Scan for the cell matching the given text and deliver its [x, y] coordinate at center. 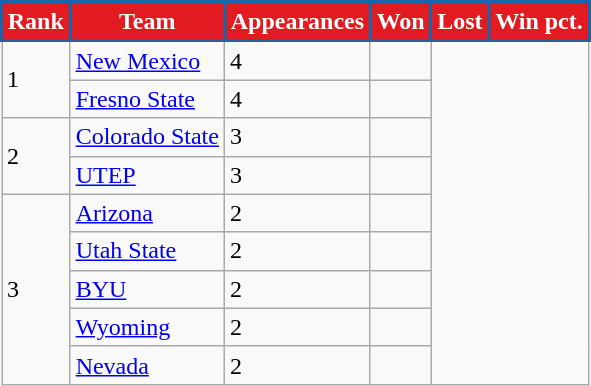
Lost [460, 22]
Win pct. [539, 22]
Rank [36, 22]
Utah State [147, 251]
Colorado State [147, 137]
Won [400, 22]
Arizona [147, 213]
UTEP [147, 175]
Team [147, 22]
Fresno State [147, 99]
1 [36, 80]
New Mexico [147, 60]
BYU [147, 289]
Wyoming [147, 327]
Nevada [147, 365]
Appearances [297, 22]
